Pinpoint the cell where the given text exists, returning its [x, y] midpoint coordinate. 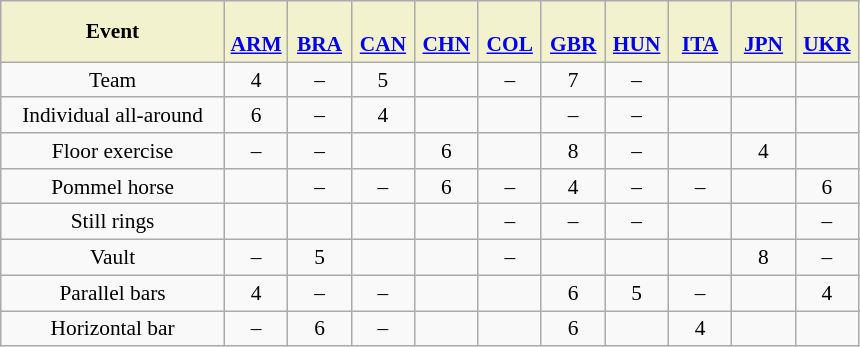
Pommel horse [113, 186]
CHN [446, 32]
Still rings [113, 222]
CAN [382, 32]
Event [113, 32]
Floor exercise [113, 151]
ARM [256, 32]
Horizontal bar [113, 328]
ITA [700, 32]
Individual all-around [113, 115]
7 [572, 80]
HUN [636, 32]
GBR [572, 32]
Parallel bars [113, 293]
COL [510, 32]
JPN [764, 32]
UKR [826, 32]
Vault [113, 257]
Team [113, 80]
BRA [320, 32]
